Extract the (x, y) coordinate from the center of the cell holding the provided text.  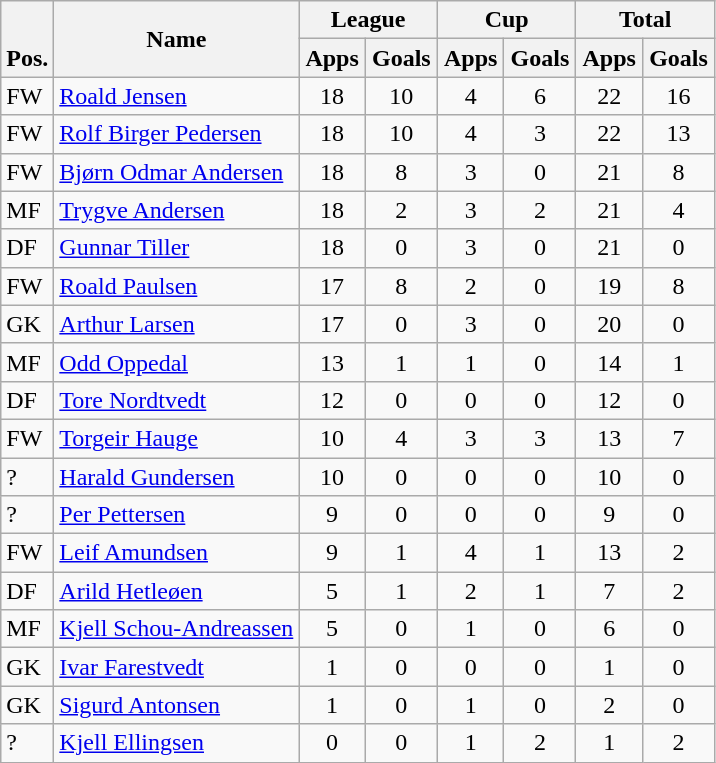
16 (678, 96)
Kjell Ellingsen (176, 743)
Tore Nordtvedt (176, 400)
Pos. (28, 39)
Sigurd Antonsen (176, 705)
Torgeir Hauge (176, 438)
14 (610, 362)
Cup (506, 20)
Gunnar Tiller (176, 248)
Roald Paulsen (176, 286)
Bjørn Odmar Andersen (176, 172)
20 (610, 324)
Arild Hetleøen (176, 591)
League (368, 20)
Arthur Larsen (176, 324)
Odd Oppedal (176, 362)
Harald Gundersen (176, 477)
Leif Amundsen (176, 553)
Kjell Schou-Andreassen (176, 629)
Roald Jensen (176, 96)
Total (646, 20)
Ivar Farestvedt (176, 667)
Trygve Andersen (176, 210)
Rolf Birger Pedersen (176, 134)
19 (610, 286)
Per Pettersen (176, 515)
Name (176, 39)
